Determine the [X, Y] coordinate at the center of the cell enclosing the given text.  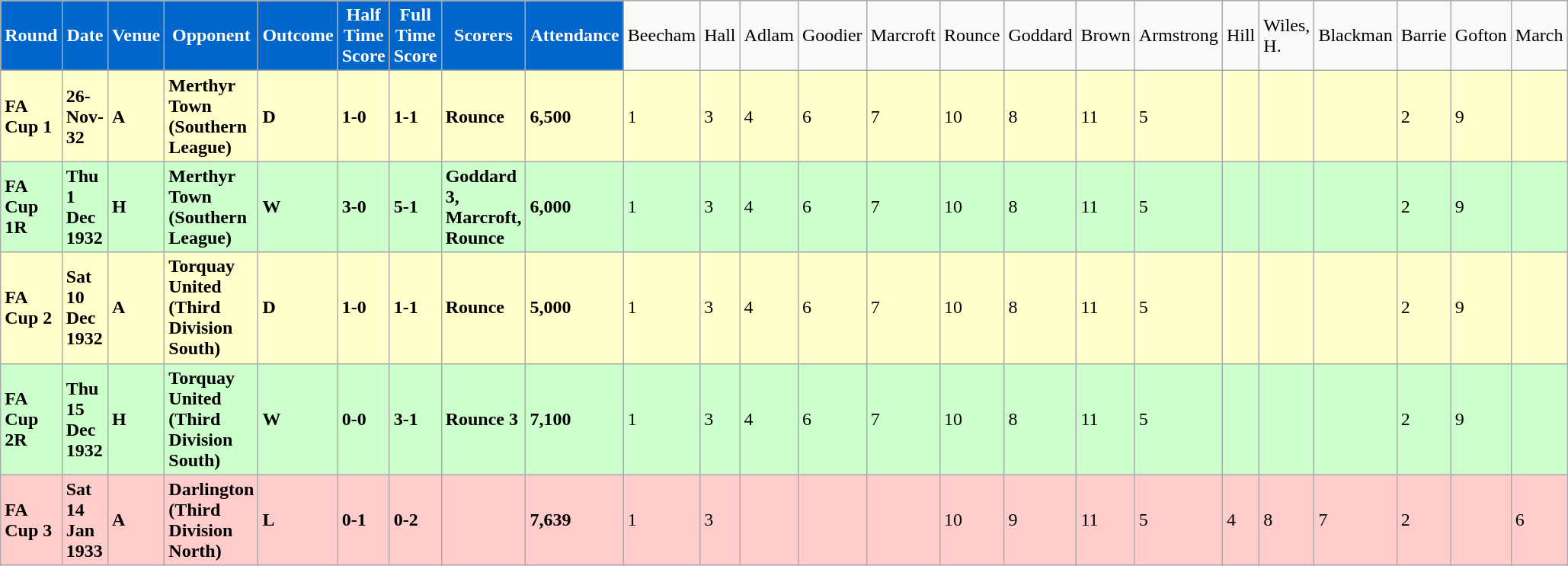
5,000 [574, 308]
6,500 [574, 116]
Goddard 3, Marcroft, Rounce [483, 207]
L [298, 520]
FA Cup 2R [31, 419]
Wiles, H. [1287, 36]
Half Time Score [363, 36]
0-0 [363, 419]
7,639 [574, 520]
Beecham [661, 36]
Adlam [769, 36]
Goodier [832, 36]
Armstrong [1178, 36]
Blackman [1355, 36]
Hill [1240, 36]
Attendance [574, 36]
26-Nov-32 [85, 116]
7,100 [574, 419]
Darlington (Third Division North) [212, 520]
Hall [720, 36]
Round [31, 36]
Marcroft [903, 36]
Full Time Score [415, 36]
March [1539, 36]
0-2 [415, 520]
Date [85, 36]
0-1 [363, 520]
FA Cup 1 [31, 116]
Thu 15 Dec 1932 [85, 419]
Gofton [1481, 36]
Outcome [298, 36]
Brown [1106, 36]
Sat 14 Jan 1933 [85, 520]
6,000 [574, 207]
Barrie [1423, 36]
3-1 [415, 419]
FA Cup 1R [31, 207]
3-0 [363, 207]
Rounce 3 [483, 419]
5-1 [415, 207]
Sat 10 Dec 1932 [85, 308]
Scorers [483, 36]
Thu 1 Dec 1932 [85, 207]
Opponent [212, 36]
Venue [136, 36]
FA Cup 2 [31, 308]
Goddard [1041, 36]
FA Cup 3 [31, 520]
